For the text-containing cell, return its midpoint in (X, Y) coordinate format. 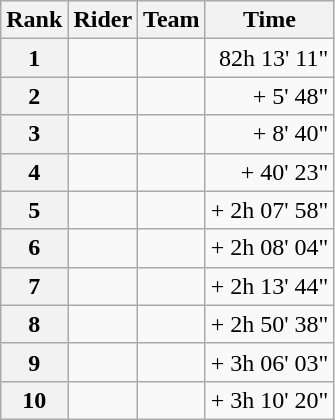
+ 2h 13' 44" (270, 286)
Rider (103, 20)
+ 2h 07' 58" (270, 210)
82h 13' 11" (270, 58)
+ 2h 50' 38" (270, 324)
6 (34, 248)
+ 5' 48" (270, 96)
+ 3h 10' 20" (270, 400)
3 (34, 134)
+ 8' 40" (270, 134)
+ 3h 06' 03" (270, 362)
Time (270, 20)
4 (34, 172)
10 (34, 400)
7 (34, 286)
+ 2h 08' 04" (270, 248)
9 (34, 362)
+ 40' 23" (270, 172)
Team (172, 20)
1 (34, 58)
2 (34, 96)
5 (34, 210)
8 (34, 324)
Rank (34, 20)
